Scan for the cell matching the given text and deliver its (x, y) coordinate at center. 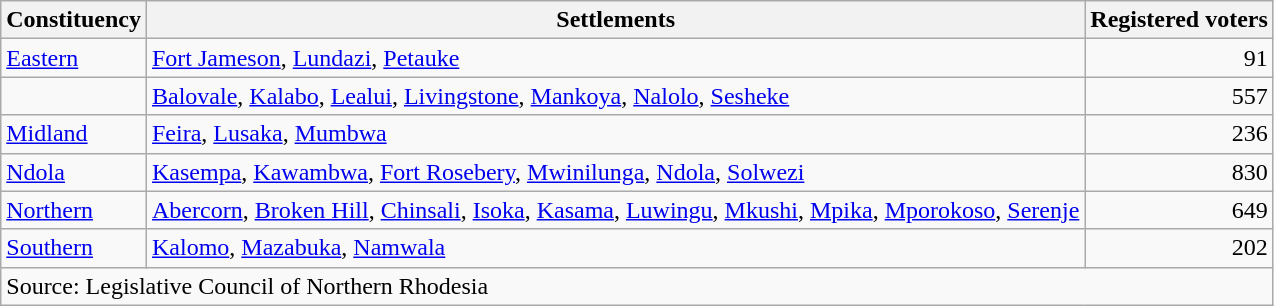
Fort Jameson, Lundazi, Petauke (615, 58)
Balovale, Kalabo, Lealui, Livingstone, Mankoya, Nalolo, Sesheke (615, 96)
649 (1180, 210)
Registered voters (1180, 20)
Settlements (615, 20)
Midland (74, 134)
Northern (74, 210)
Abercorn, Broken Hill, Chinsali, Isoka, Kasama, Luwingu, Mkushi, Mpika, Mporokoso, Serenje (615, 210)
Source: Legislative Council of Northern Rhodesia (638, 286)
202 (1180, 248)
Constituency (74, 20)
91 (1180, 58)
236 (1180, 134)
Ndola (74, 172)
830 (1180, 172)
Kalomo, Mazabuka, Namwala (615, 248)
Kasempa, Kawambwa, Fort Rosebery, Mwinilunga, Ndola, Solwezi (615, 172)
557 (1180, 96)
Eastern (74, 58)
Feira, Lusaka, Mumbwa (615, 134)
Southern (74, 248)
